Locate the cell with the specified text and output its [X, Y] center coordinate. 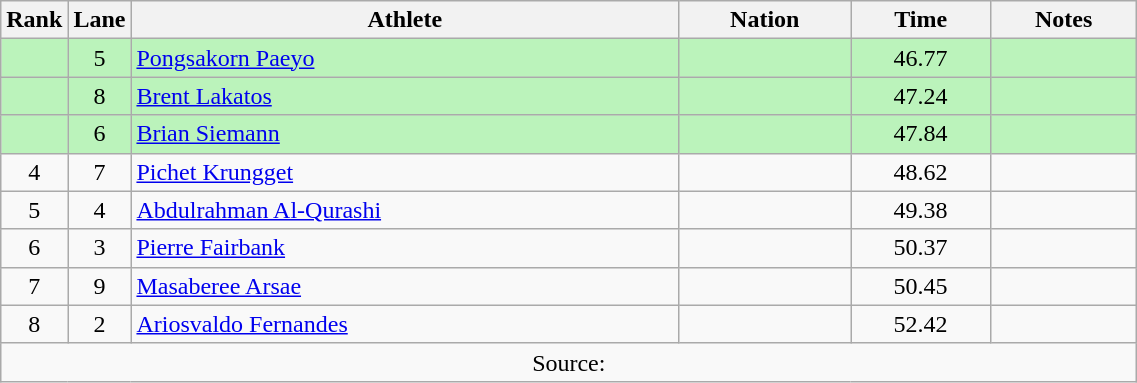
50.37 [920, 248]
Pongsakorn Paeyo [405, 58]
Abdulrahman Al-Qurashi [405, 210]
Ariosvaldo Fernandes [405, 324]
2 [100, 324]
Pichet Krungget [405, 172]
46.77 [920, 58]
Source: [569, 362]
9 [100, 286]
Pierre Fairbank [405, 248]
Rank [34, 20]
47.84 [920, 134]
47.24 [920, 96]
Masaberee Arsae [405, 286]
Brent Lakatos [405, 96]
50.45 [920, 286]
3 [100, 248]
Nation [765, 20]
Athlete [405, 20]
48.62 [920, 172]
52.42 [920, 324]
Time [920, 20]
Notes [1064, 20]
Brian Siemann [405, 134]
49.38 [920, 210]
Lane [100, 20]
